Provide the (X, Y) coordinate of the cell's center where the given text is located.  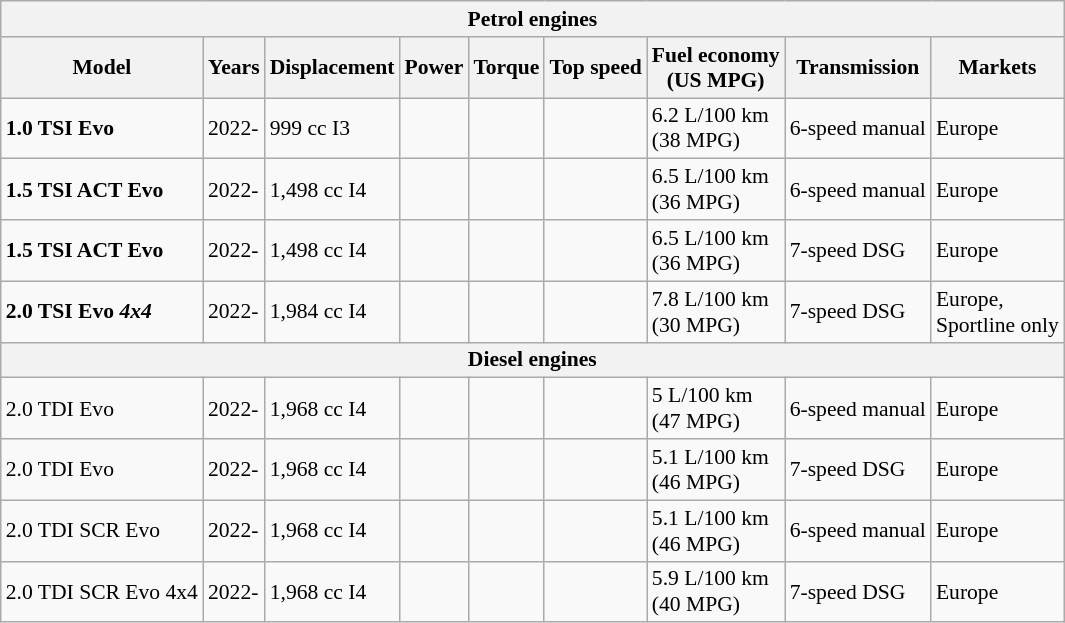
Displacement (332, 68)
Torque (506, 68)
5 L/100 km(47 MPG) (716, 408)
Power (434, 68)
2.0 TDI SCR Evo 4x4 (102, 592)
7.8 L/100 km(30 MPG) (716, 312)
1,984 cc I4 (332, 312)
2.0 TDI SCR Evo (102, 530)
Transmission (858, 68)
Top speed (595, 68)
Markets (998, 68)
6.2 L/100 km(38 MPG) (716, 128)
Petrol engines (532, 19)
999 cc I3 (332, 128)
Diesel engines (532, 360)
Years (234, 68)
1.0 TSI Evo (102, 128)
Fuel economy(US MPG) (716, 68)
5.9 L/100 km(40 MPG) (716, 592)
Model (102, 68)
Europe,Sportline only (998, 312)
2.0 TSI Evo 4x4 (102, 312)
